Find where the given text appears and provide that cell's center as (x, y) coordinate. 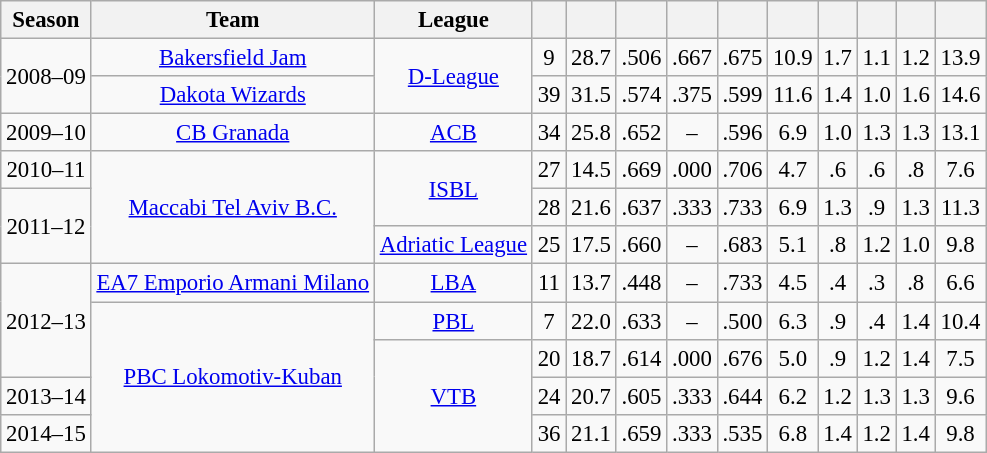
2013–14 (46, 396)
21.6 (591, 208)
.667 (692, 58)
6.3 (793, 321)
20.7 (591, 396)
27 (548, 170)
6.8 (793, 433)
7.6 (960, 170)
.660 (641, 245)
.652 (641, 133)
CB Granada (232, 133)
31.5 (591, 95)
9 (548, 58)
VTB (453, 396)
.535 (742, 433)
2011–12 (46, 226)
Bakersfield Jam (232, 58)
.375 (692, 95)
10.4 (960, 321)
25.8 (591, 133)
.599 (742, 95)
.506 (641, 58)
2009–10 (46, 133)
28.7 (591, 58)
.637 (641, 208)
.614 (641, 358)
.500 (742, 321)
5.1 (793, 245)
.644 (742, 396)
11.6 (793, 95)
11 (548, 283)
.675 (742, 58)
.683 (742, 245)
2012–13 (46, 320)
5.0 (793, 358)
18.7 (591, 358)
36 (548, 433)
ACB (453, 133)
EA7 Emporio Armani Milano (232, 283)
.659 (641, 433)
Team (232, 20)
.596 (742, 133)
Adriatic League (453, 245)
25 (548, 245)
34 (548, 133)
22.0 (591, 321)
4.5 (793, 283)
.448 (641, 283)
6.6 (960, 283)
.574 (641, 95)
14.5 (591, 170)
.3 (876, 283)
League (453, 20)
2010–11 (46, 170)
21.1 (591, 433)
10.9 (793, 58)
39 (548, 95)
20 (548, 358)
.669 (641, 170)
14.6 (960, 95)
ISBL (453, 188)
9.6 (960, 396)
13.7 (591, 283)
13.1 (960, 133)
7 (548, 321)
PBL (453, 321)
17.5 (591, 245)
2014–15 (46, 433)
LBA (453, 283)
11.3 (960, 208)
1.7 (838, 58)
Season (46, 20)
D-League (453, 76)
.706 (742, 170)
.605 (641, 396)
28 (548, 208)
2008–09 (46, 76)
.676 (742, 358)
PBC Lokomotiv-Kuban (232, 377)
Dakota Wizards (232, 95)
6.2 (793, 396)
Maccabi Tel Aviv B.C. (232, 208)
7.5 (960, 358)
1.6 (916, 95)
1.1 (876, 58)
13.9 (960, 58)
.633 (641, 321)
24 (548, 396)
4.7 (793, 170)
